Search for the cell housing the specified text and yield its (X, Y) center coordinate. 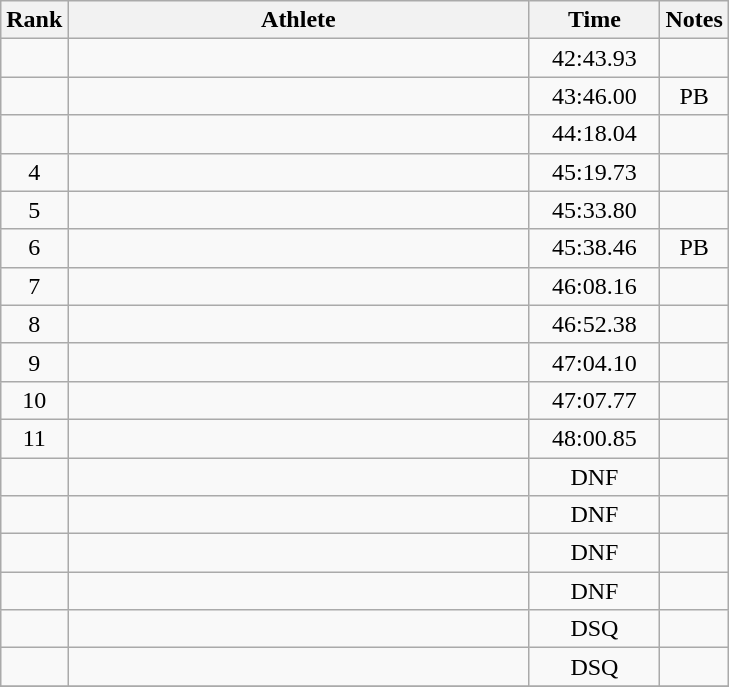
7 (34, 286)
42:43.93 (594, 58)
46:08.16 (594, 286)
10 (34, 400)
8 (34, 324)
45:38.46 (594, 248)
47:04.10 (594, 362)
48:00.85 (594, 438)
44:18.04 (594, 134)
45:33.80 (594, 210)
5 (34, 210)
Rank (34, 20)
46:52.38 (594, 324)
11 (34, 438)
Notes (694, 20)
Athlete (298, 20)
4 (34, 172)
43:46.00 (594, 96)
47:07.77 (594, 400)
9 (34, 362)
45:19.73 (594, 172)
Time (594, 20)
6 (34, 248)
